Return the [x, y] coordinate for the center point of the cell that contains the specified text.  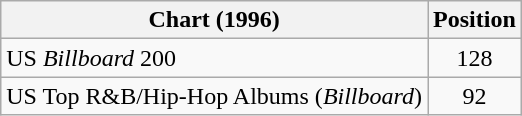
128 [475, 58]
92 [475, 96]
US Billboard 200 [214, 58]
Position [475, 20]
Chart (1996) [214, 20]
US Top R&B/Hip-Hop Albums (Billboard) [214, 96]
